Find where the given text appears and provide that cell's center as [X, Y] coordinate. 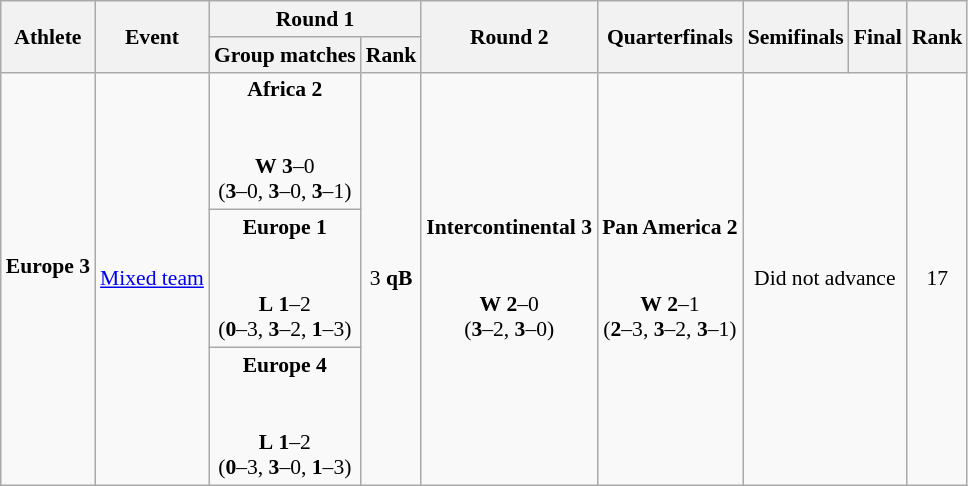
Group matches [285, 55]
Pan America 2 W 2–1 (2–3, 3–2, 3–1) [670, 278]
Semifinals [796, 36]
Europe 3 [48, 278]
Europe 4 L 1–2 (0–3, 3–0, 1–3) [285, 417]
Mixed team [152, 278]
3 qB [392, 278]
Quarterfinals [670, 36]
Athlete [48, 36]
Final [878, 36]
Did not advance [825, 278]
Africa 2 W 3–0 (3–0, 3–0, 3–1) [285, 141]
Event [152, 36]
Round 2 [509, 36]
Europe 1 L 1–2 (0–3, 3–2, 1–3) [285, 279]
17 [938, 278]
Round 1 [315, 19]
Intercontinental 3 W 2–0 (3–2, 3–0) [509, 278]
